Detect which cell encompasses the target text, then output its [X, Y] center coordinate. 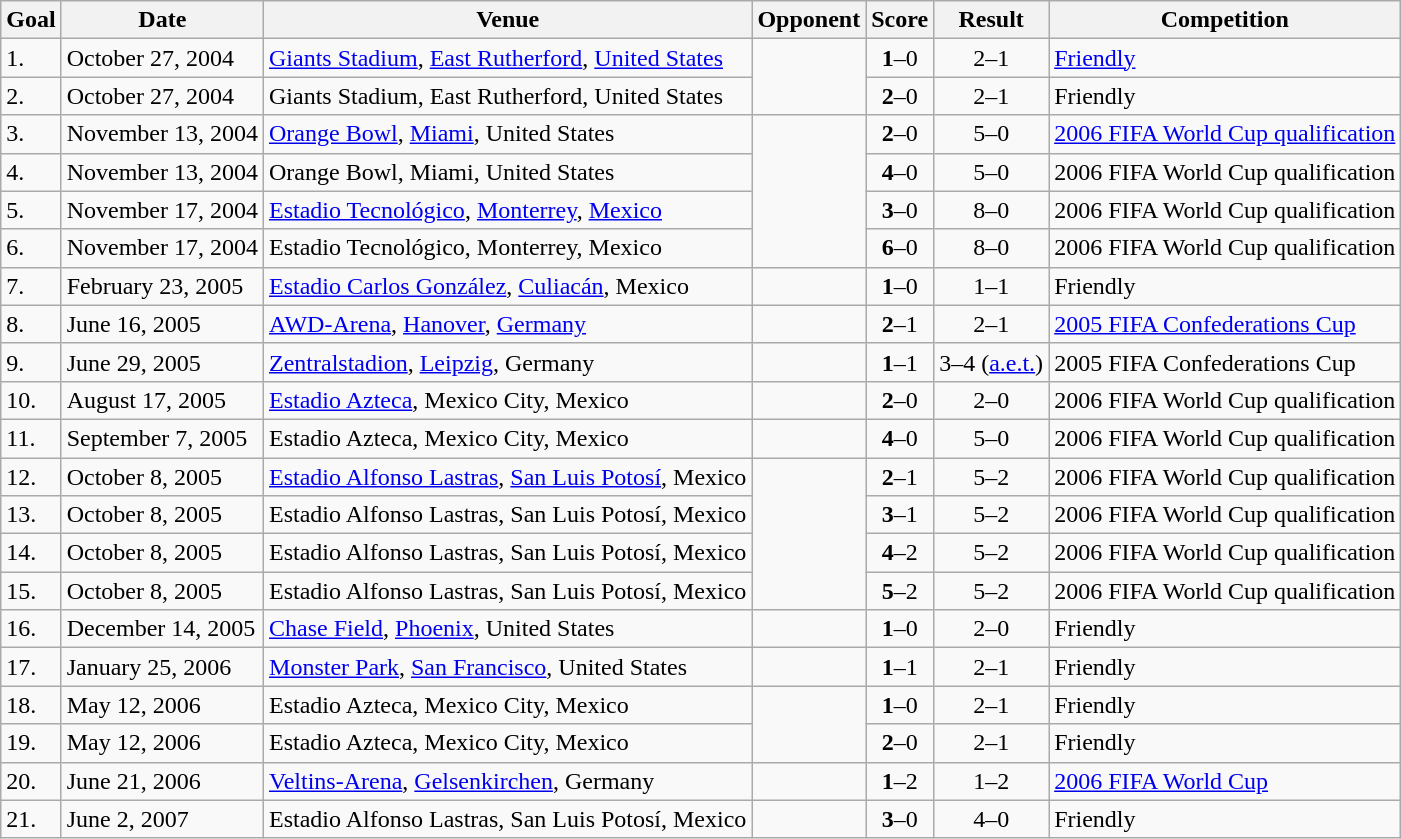
12. [31, 477]
5. [31, 210]
3–1 [900, 515]
14. [31, 553]
9. [31, 362]
June 29, 2005 [162, 362]
Monster Park, San Francisco, United States [508, 667]
3–4 (a.e.t.) [992, 362]
Chase Field, Phoenix, United States [508, 629]
Date [162, 20]
8. [31, 324]
11. [31, 438]
Result [992, 20]
AWD-Arena, Hanover, Germany [508, 324]
Competition [1225, 20]
4. [31, 172]
6–0 [900, 248]
21. [31, 819]
February 23, 2005 [162, 286]
3. [31, 134]
4–2 [900, 553]
June 21, 2006 [162, 781]
June 2, 2007 [162, 819]
20. [31, 781]
September 7, 2005 [162, 438]
August 17, 2005 [162, 400]
Estadio Carlos González, Culiacán, Mexico [508, 286]
2. [31, 96]
18. [31, 705]
Veltins-Arena, Gelsenkirchen, Germany [508, 781]
16. [31, 629]
Venue [508, 20]
6. [31, 248]
January 25, 2006 [162, 667]
17. [31, 667]
19. [31, 743]
7. [31, 286]
13. [31, 515]
2006 FIFA World Cup [1225, 781]
Goal [31, 20]
Zentralstadion, Leipzig, Germany [508, 362]
15. [31, 591]
1. [31, 58]
June 16, 2005 [162, 324]
Score [900, 20]
December 14, 2005 [162, 629]
10. [31, 400]
Opponent [809, 20]
